Determine the (x, y) coordinate at the center of the cell enclosing the given text.  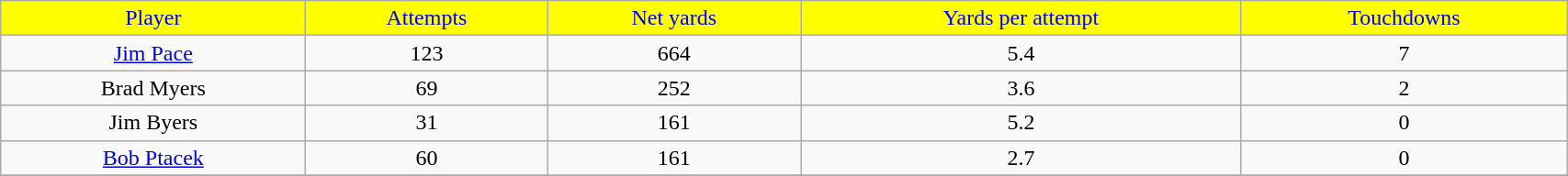
252 (674, 88)
7 (1404, 53)
2 (1404, 88)
664 (674, 53)
Player (153, 18)
Yards per attempt (1021, 18)
Brad Myers (153, 88)
Attempts (426, 18)
60 (426, 158)
Jim Pace (153, 53)
5.2 (1021, 123)
3.6 (1021, 88)
31 (426, 123)
Bob Ptacek (153, 158)
123 (426, 53)
5.4 (1021, 53)
Touchdowns (1404, 18)
Net yards (674, 18)
69 (426, 88)
Jim Byers (153, 123)
2.7 (1021, 158)
